Determine the (x, y) coordinate at the center of the cell enclosing the given text.  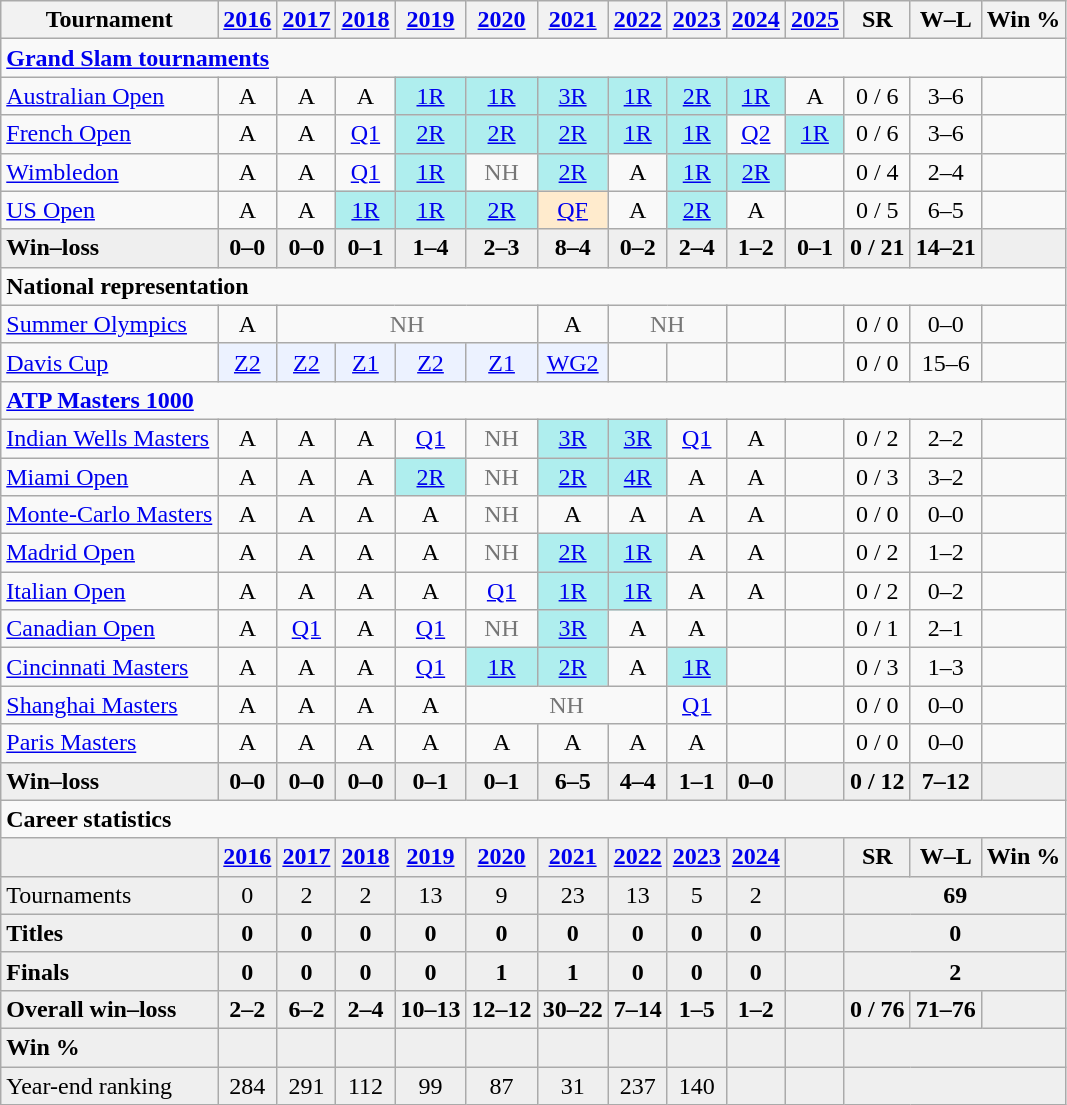
0 / 5 (877, 210)
9 (502, 895)
23 (572, 895)
31 (572, 1085)
Shanghai Masters (110, 705)
WG2 (572, 362)
69 (954, 895)
0 / 76 (877, 1009)
ATP Masters 1000 (534, 400)
Canadian Open (110, 629)
Davis Cup (110, 362)
Grand Slam tournaments (534, 58)
Miami Open (110, 477)
Italian Open (110, 591)
0 / 1 (877, 629)
French Open (110, 134)
US Open (110, 210)
2–1 (946, 629)
National representation (534, 286)
Cincinnati Masters (110, 667)
99 (430, 1085)
Year-end ranking (110, 1085)
1–3 (946, 667)
14–21 (946, 248)
71–76 (946, 1009)
Paris Masters (110, 743)
1–4 (430, 248)
7–14 (638, 1009)
Summer Olympics (110, 324)
112 (366, 1085)
237 (638, 1085)
0 / 21 (877, 248)
30–22 (572, 1009)
12–12 (502, 1009)
284 (248, 1085)
Finals (110, 971)
Monte-Carlo Masters (110, 515)
3–2 (946, 477)
6–2 (306, 1009)
QF (572, 210)
0 / 4 (877, 172)
Indian Wells Masters (110, 438)
140 (696, 1085)
1–5 (696, 1009)
5 (696, 895)
Titles (110, 933)
10–13 (430, 1009)
2–3 (502, 248)
15–6 (946, 362)
Overall win–loss (110, 1009)
0 / 12 (877, 781)
291 (306, 1085)
Wimbledon (110, 172)
Tournaments (110, 895)
Career statistics (534, 819)
Australian Open (110, 96)
Madrid Open (110, 553)
1–1 (696, 781)
2025 (814, 20)
Tournament (110, 20)
7–12 (946, 781)
Q2 (756, 134)
8–4 (572, 248)
87 (502, 1085)
4R (638, 477)
4–4 (638, 781)
